Capture the cell that displays the provided text and extract its (x, y) central coordinate. 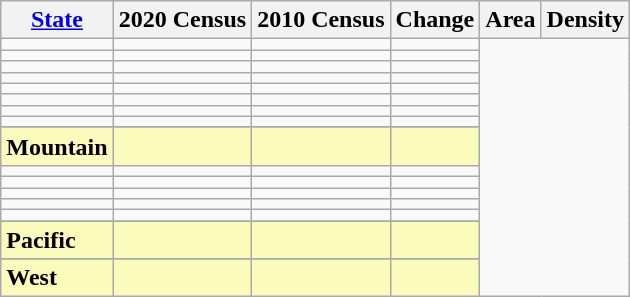
Mountain (57, 146)
Area (510, 20)
State (57, 20)
Change (435, 20)
2010 Census (321, 20)
Pacific (57, 240)
2020 Census (182, 20)
Density (585, 20)
West (57, 278)
